Return the [X, Y] coordinate for the center point of the cell that contains the specified text.  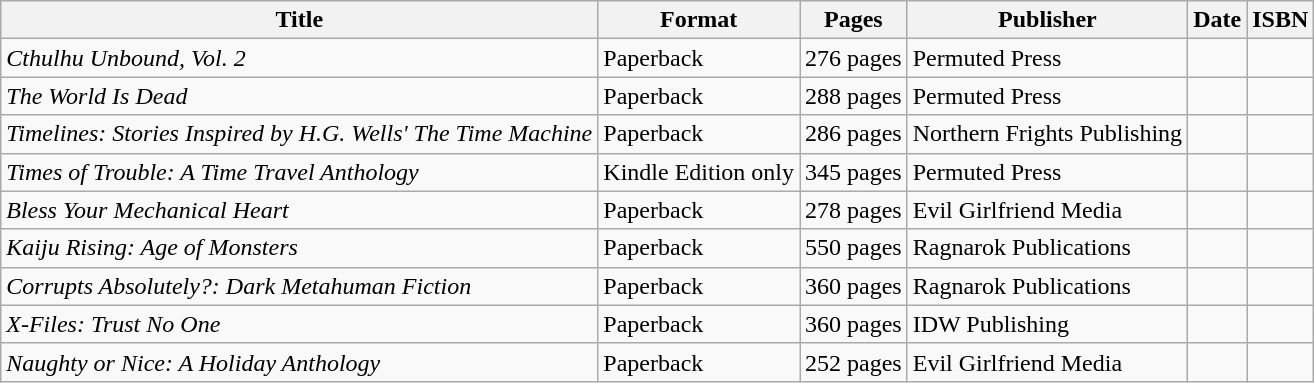
286 pages [854, 134]
252 pages [854, 362]
Timelines: Stories Inspired by H.G. Wells' The Time Machine [300, 134]
550 pages [854, 248]
The World Is Dead [300, 96]
Date [1218, 20]
Naughty or Nice: A Holiday Anthology [300, 362]
Publisher [1047, 20]
288 pages [854, 96]
278 pages [854, 210]
IDW Publishing [1047, 324]
Title [300, 20]
Corrupts Absolutely?: Dark Metahuman Fiction [300, 286]
X-Files: Trust No One [300, 324]
Pages [854, 20]
345 pages [854, 172]
Times of Trouble: A Time Travel Anthology [300, 172]
Cthulhu Unbound, Vol. 2 [300, 58]
276 pages [854, 58]
ISBN [1280, 20]
Northern Frights Publishing [1047, 134]
Format [699, 20]
Bless Your Mechanical Heart [300, 210]
Kindle Edition only [699, 172]
Kaiju Rising: Age of Monsters [300, 248]
